Return the [x, y] coordinate for the center point of the cell that contains the specified text.  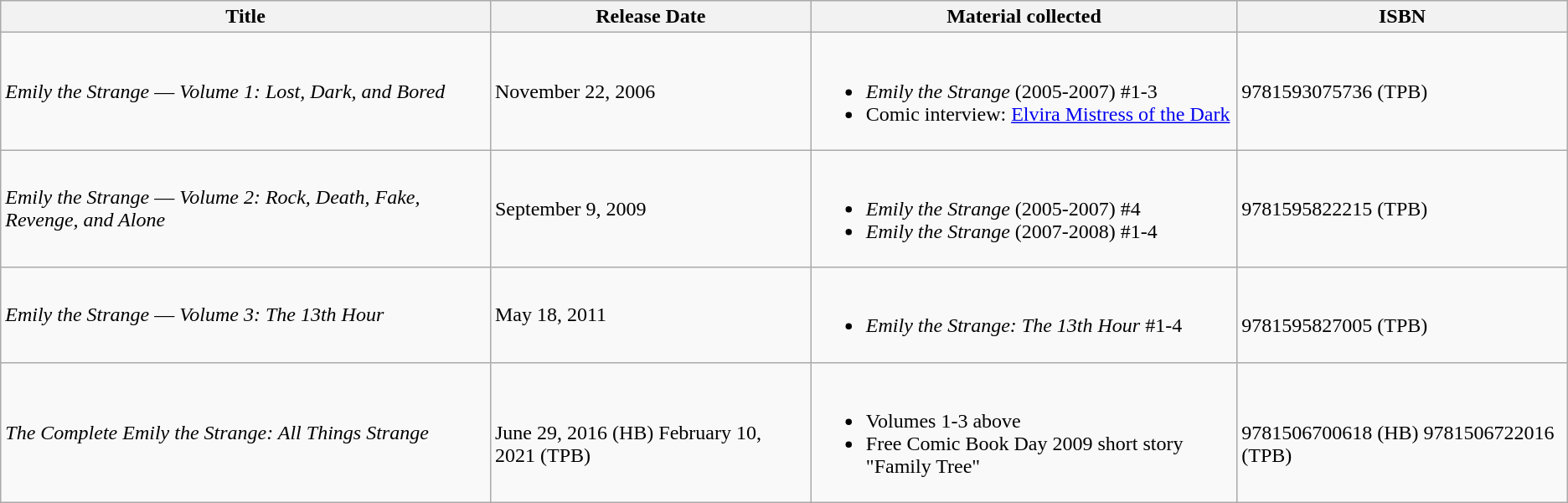
ISBN [1402, 17]
The Complete Emily the Strange: All Things Strange [246, 433]
9781506700618 (HB) 9781506722016 (TPB) [1402, 433]
Material collected [1024, 17]
June 29, 2016 (HB) February 10, 2021 (TPB) [650, 433]
November 22, 2006 [650, 91]
Release Date [650, 17]
Emily the Strange (2005-2007) #4Emily the Strange (2007-2008) #1-4 [1024, 209]
Emily the Strange: The 13th Hour #1-4 [1024, 315]
Emily the Strange ― Volume 2: Rock, Death, Fake, Revenge, and Alone [246, 209]
9781593075736 (TPB) [1402, 91]
9781595827005 (TPB) [1402, 315]
Emily the Strange ― Volume 1: Lost, Dark, and Bored [246, 91]
Volumes 1-3 aboveFree Comic Book Day 2009 short story "Family Tree" [1024, 433]
September 9, 2009 [650, 209]
Emily the Strange (2005-2007) #1-3Comic interview: Elvira Mistress of the Dark [1024, 91]
Emily the Strange ― Volume 3: The 13th Hour [246, 315]
May 18, 2011 [650, 315]
9781595822215 (TPB) [1402, 209]
Title [246, 17]
